Provide the (x, y) coordinate of the cell's center where the given text is located.  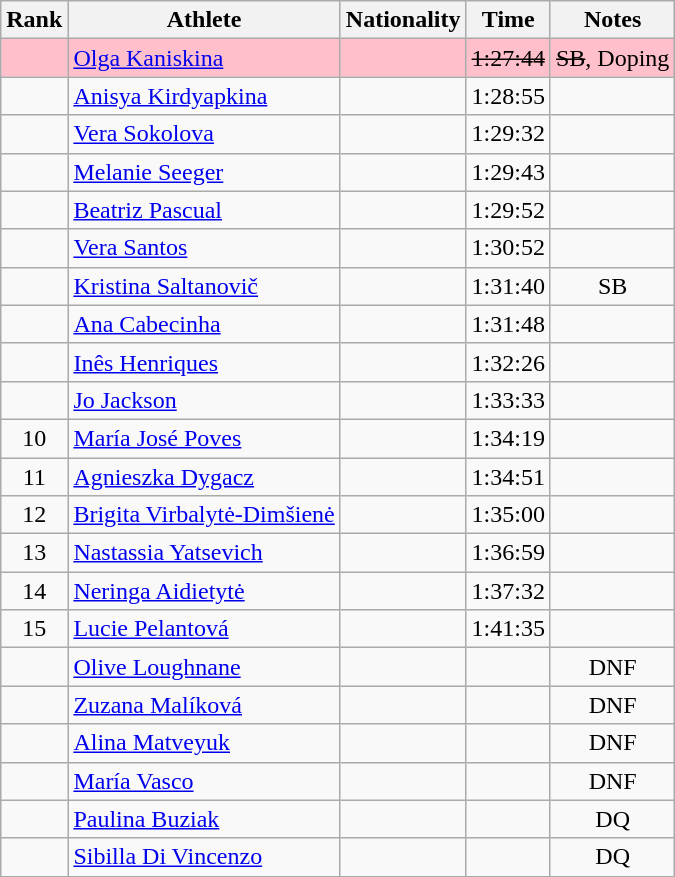
Anisya Kirdyapkina (204, 96)
1:28:55 (508, 96)
11 (34, 477)
12 (34, 515)
1:31:48 (508, 324)
Athlete (204, 20)
Nastassia Yatsevich (204, 553)
1:29:43 (508, 172)
Inês Henriques (204, 362)
1:27:44 (508, 58)
Melanie Seeger (204, 172)
1:29:52 (508, 210)
Olive Loughnane (204, 667)
Paulina Buziak (204, 819)
SB (612, 286)
13 (34, 553)
Brigita Virbalytė-Dimšienė (204, 515)
1:32:26 (508, 362)
Sibilla Di Vincenzo (204, 857)
1:34:19 (508, 438)
1:35:00 (508, 515)
Jo Jackson (204, 400)
Notes (612, 20)
Neringa Aidietytė (204, 591)
Alina Matveyuk (204, 743)
15 (34, 629)
Lucie Pelantová (204, 629)
Vera Santos (204, 248)
Nationality (403, 20)
Vera Sokolova (204, 134)
1:30:52 (508, 248)
1:29:32 (508, 134)
1:34:51 (508, 477)
1:31:40 (508, 286)
1:36:59 (508, 553)
Beatriz Pascual (204, 210)
Zuzana Malíková (204, 705)
10 (34, 438)
Olga Kaniskina (204, 58)
Kristina Saltanovič (204, 286)
María José Poves (204, 438)
1:41:35 (508, 629)
Rank (34, 20)
Agnieszka Dygacz (204, 477)
Time (508, 20)
María Vasco (204, 781)
1:33:33 (508, 400)
SB, Doping (612, 58)
1:37:32 (508, 591)
14 (34, 591)
Ana Cabecinha (204, 324)
